For the text-containing cell, return its midpoint in (x, y) coordinate format. 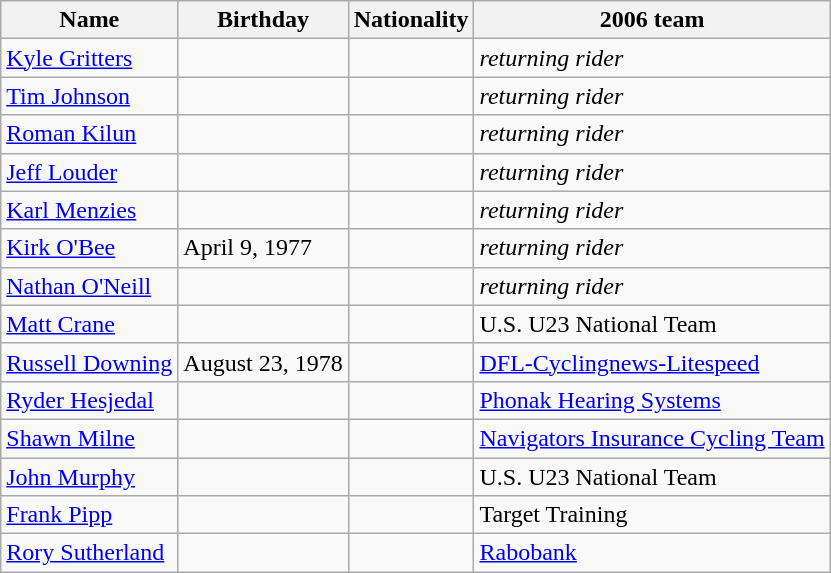
Matt Crane (90, 324)
Birthday (263, 20)
April 9, 1977 (263, 248)
Navigators Insurance Cycling Team (652, 438)
Nathan O'Neill (90, 286)
Name (90, 20)
Karl Menzies (90, 210)
Nationality (411, 20)
John Murphy (90, 477)
2006 team (652, 20)
Rabobank (652, 553)
Ryder Hesjedal (90, 400)
Frank Pipp (90, 515)
Russell Downing (90, 362)
Kirk O'Bee (90, 248)
Shawn Milne (90, 438)
Jeff Louder (90, 172)
Tim Johnson (90, 96)
August 23, 1978 (263, 362)
Rory Sutherland (90, 553)
Phonak Hearing Systems (652, 400)
Target Training (652, 515)
Roman Kilun (90, 134)
Kyle Gritters (90, 58)
DFL-Cyclingnews-Litespeed (652, 362)
